Determine the [X, Y] coordinate at the center of the cell enclosing the given text.  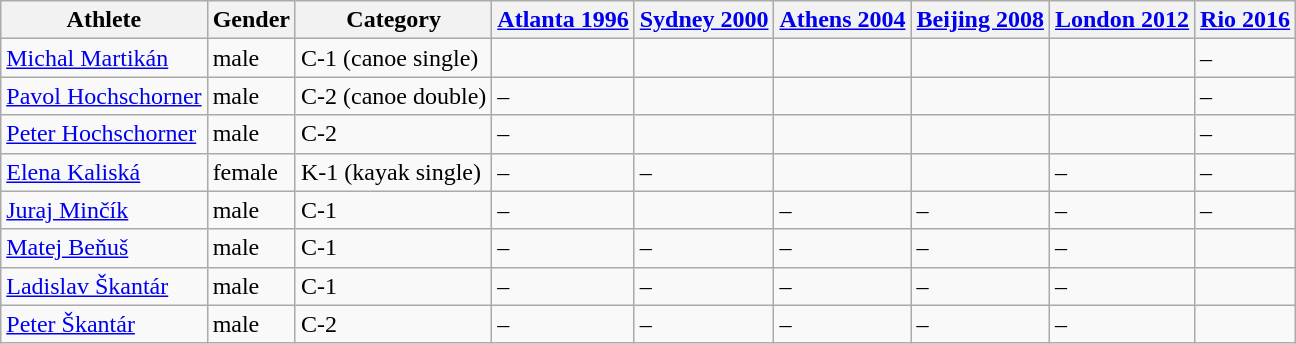
Pavol Hochschorner [104, 96]
Atlanta 1996 [563, 20]
Athens 2004 [842, 20]
Category [393, 20]
Athlete [104, 20]
Ladislav Škantár [104, 286]
Juraj Minčík [104, 210]
Gender [251, 20]
C-1 (canoe single) [393, 58]
London 2012 [1122, 20]
Michal Martikán [104, 58]
Sydney 2000 [704, 20]
female [251, 172]
Beijing 2008 [980, 20]
Peter Škantár [104, 324]
C-2 (canoe double) [393, 96]
Peter Hochschorner [104, 134]
Elena Kaliská [104, 172]
Rio 2016 [1246, 20]
Matej Beňuš [104, 248]
K-1 (kayak single) [393, 172]
